From the cell containing the given text, extract its center point as [X, Y] coordinate. 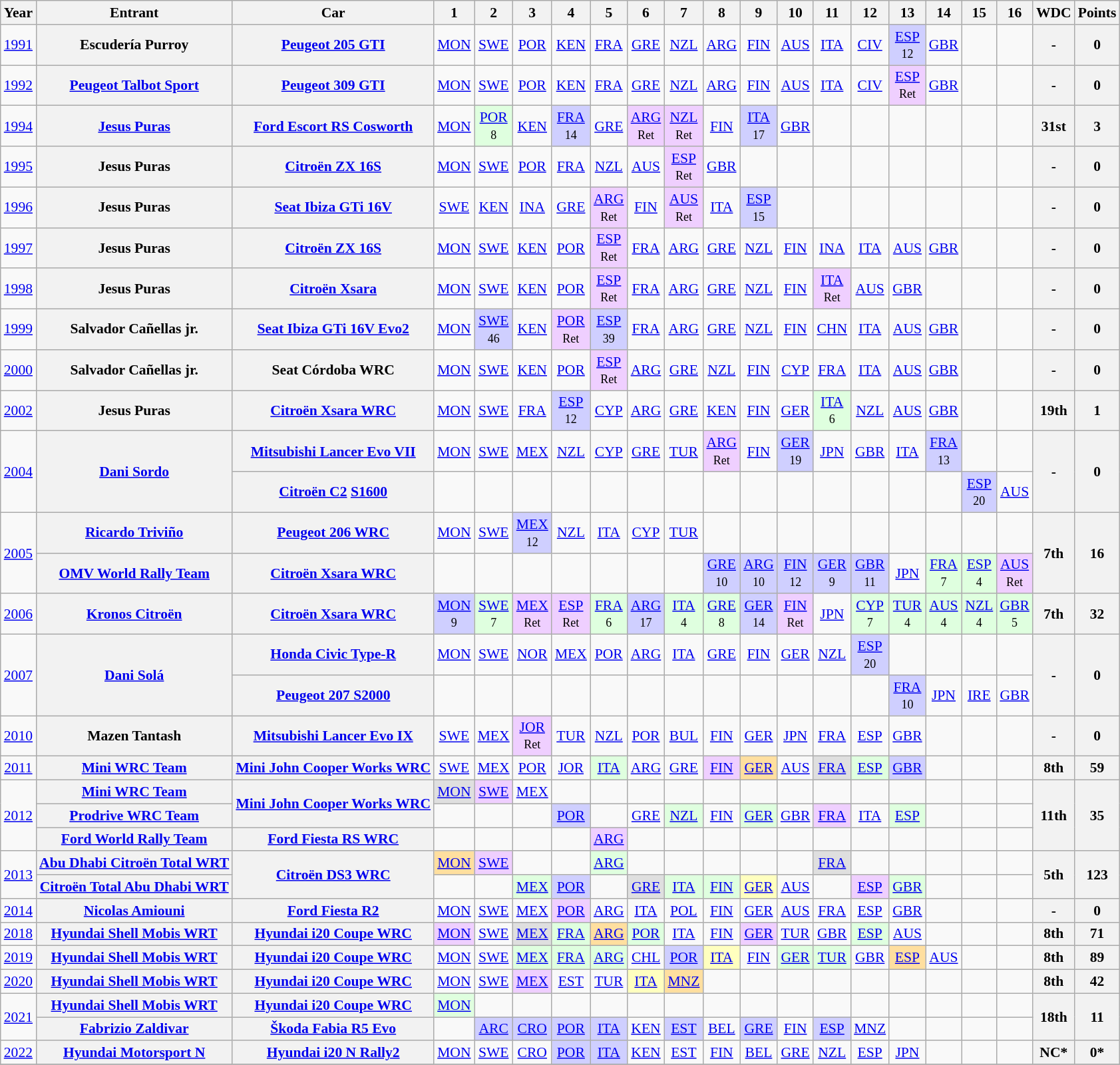
2013 [19, 875]
WDC [1054, 13]
Peugeot 207 S2000 [333, 696]
2007 [19, 675]
Escudería Purroy [134, 45]
NZL4 [979, 615]
4 [571, 13]
CHN [832, 330]
59 [1097, 768]
Prodrive WRC Team [134, 816]
MON9 [454, 615]
35 [1097, 816]
GRE10 [721, 573]
Ford World Rally Team [134, 839]
32 [1097, 615]
PORRet [571, 330]
FRA14 [571, 126]
2004 [19, 472]
2018 [19, 934]
2002 [19, 411]
2012 [19, 816]
Škoda Fabia R5 Evo [333, 1029]
Citroën C2 S1600 [333, 492]
Ford Fiesta R2 [333, 911]
Peugeot 206 WRC [333, 532]
Citroën Total Abu Dhabi WRT [134, 887]
Kronos Citroën [134, 615]
Citroën Xsara [333, 289]
Peugeot 205 GTI [333, 45]
Ford Escort RS Cosworth [333, 126]
1992 [19, 85]
1999 [19, 330]
2014 [19, 911]
FRA10 [908, 696]
Year [19, 13]
SWE7 [494, 615]
5th [1054, 875]
9 [759, 13]
POL [683, 911]
5 [609, 13]
Car [333, 13]
7 [683, 13]
0* [1097, 1053]
2022 [19, 1053]
2011 [19, 768]
CYP7 [870, 615]
19th [1054, 411]
OMV World Rally Team [134, 573]
42 [1097, 982]
15 [979, 13]
2 [494, 13]
Dani Sordo [134, 472]
10 [796, 13]
6 [646, 13]
Ford Fiesta RS WRC [333, 839]
FINRet [796, 615]
Points [1097, 13]
11th [1054, 816]
Mitsubishi Lancer Evo IX [333, 736]
GBR5 [1014, 615]
Seat Ibiza GTi 16V Evo2 [333, 330]
ARG10 [759, 573]
GRE8 [721, 615]
JOR [571, 768]
ITA17 [759, 126]
Abu Dhabi Citroën Total WRT [134, 863]
GER14 [759, 615]
ITARet [832, 289]
IRE [979, 696]
FRA7 [944, 573]
NOR [532, 655]
Dani Solá [134, 675]
Entrant [134, 13]
TUR4 [908, 615]
SWE46 [494, 330]
12 [870, 13]
Ricardo Triviño [134, 532]
ITA4 [683, 615]
ARC [494, 1029]
ESP39 [609, 330]
31st [1054, 126]
2000 [19, 370]
1995 [19, 166]
ESP4 [979, 573]
1996 [19, 208]
GER19 [796, 451]
POR8 [494, 126]
71 [1097, 934]
14 [944, 13]
Seat Córdoba WRC [333, 370]
Citroën DS3 WRC [333, 875]
Hyundai i20 N Rally2 [333, 1053]
MEX12 [532, 532]
123 [1097, 875]
Honda Civic Type-R [333, 655]
JORRet [532, 736]
Mazen Tantash [134, 736]
Fabrizio Zaldivar [134, 1029]
MEXRet [532, 615]
Peugeot Talbot Sport [134, 85]
1998 [19, 289]
18th [1054, 1016]
GBR11 [870, 573]
2006 [19, 615]
NZLRet [683, 126]
Mitsubishi Lancer Evo VII [333, 451]
2005 [19, 553]
AUS4 [944, 615]
Peugeot 309 GTI [333, 85]
1991 [19, 45]
2021 [19, 1016]
FRA13 [944, 451]
ARG17 [646, 615]
NC* [1054, 1053]
Hyundai Motorsport N [134, 1053]
13 [908, 13]
FIN12 [796, 573]
8 [721, 13]
1994 [19, 126]
2019 [19, 958]
Nicolas Amiouni [134, 911]
GER9 [832, 573]
CHL [646, 958]
2010 [19, 736]
2020 [19, 982]
ITA6 [832, 411]
1997 [19, 247]
Seat Ibiza GTi 16V [333, 208]
FRA6 [609, 615]
BUL [683, 736]
ESP15 [759, 208]
89 [1097, 958]
